Find where the given text appears and provide that cell's center as (x, y) coordinate. 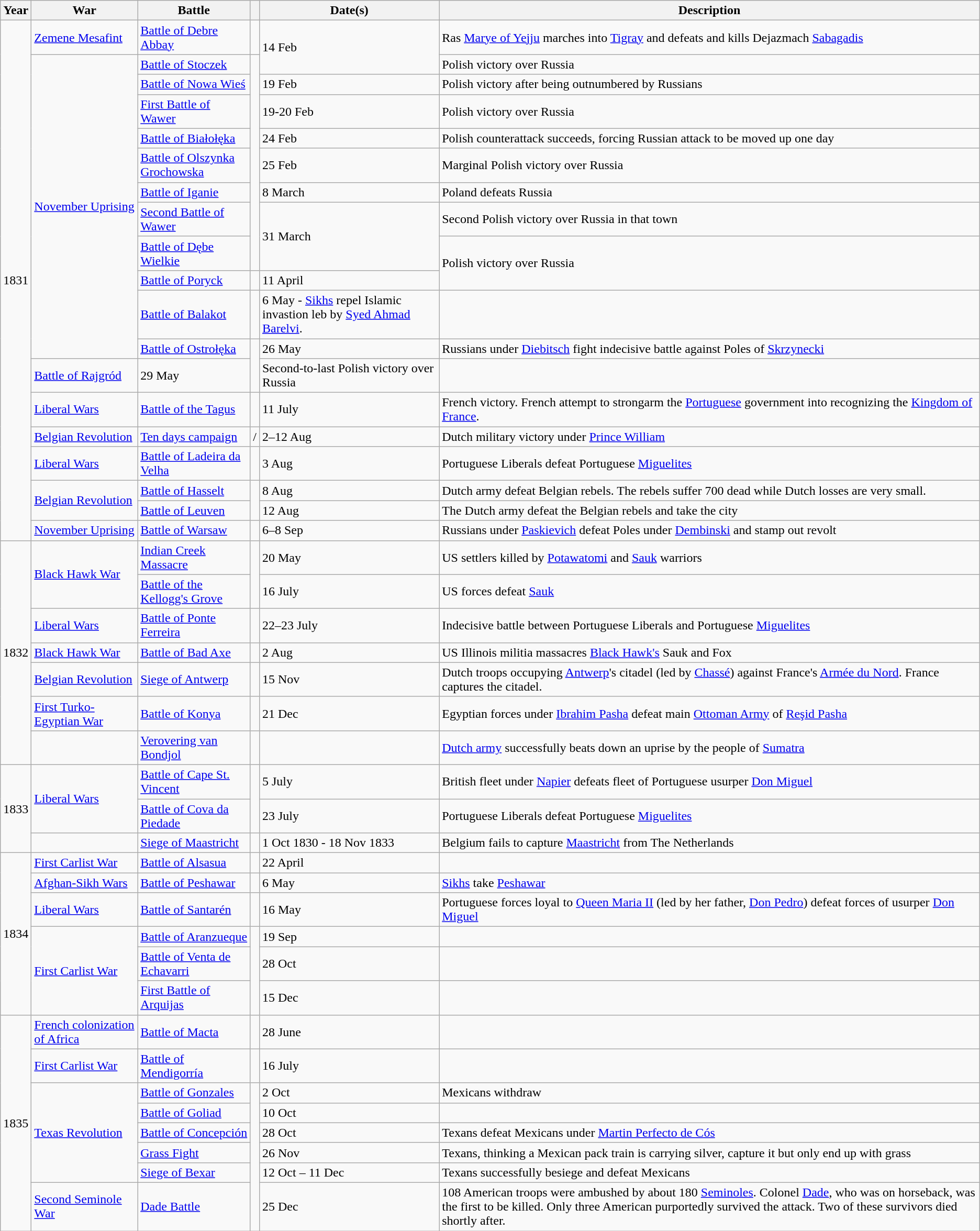
Battle of Ladeira da Velha (194, 464)
First Turko-Egyptian War (85, 713)
French colonization of Africa (85, 1032)
1831 (16, 281)
Date(s) (349, 10)
Year (16, 10)
Description (710, 10)
Marginal Polish victory over Russia (710, 165)
Battle of Debre Abbay (194, 38)
12 Aug (349, 511)
10 Oct (349, 1113)
Russians under Diebitsch fight indecisive battle against Poles of Skrzynecki (710, 348)
8 Aug (349, 491)
Ten days campaign (194, 437)
15 Nov (349, 680)
Battle of Bad Axe (194, 652)
11 July (349, 409)
US forces defeat Sauk (710, 592)
2 Oct (349, 1093)
Dutch troops occupying Antwerp's citadel (led by Chassé) against France's Armée du Nord. France captures the citadel. (710, 680)
Zemene Mesafint (85, 38)
Battle of Rajgród (85, 376)
French victory. French attempt to strongarm the Portuguese government into recognizing the Kingdom of France. (710, 409)
1833 (16, 808)
Polish counterattack succeeds, forcing Russian attack to be moved up one day (710, 138)
Dutch army successfully beats down an uprise by the people of Sumatra (710, 748)
Battle of Warsaw (194, 530)
Egyptian forces under Ibrahim Pasha defeat main Ottoman Army of Reşid Pasha (710, 713)
Dutch army defeat Belgian rebels. The rebels suffer 700 dead while Dutch losses are very small. (710, 491)
Battle of Leuven (194, 511)
Texans, thinking a Mexican pack train is carrying silver, capture it but only end up with grass (710, 1152)
Battle of Balakot (194, 314)
Battle of Ponte Ferreira (194, 625)
First Battle of Wawer (194, 111)
Verovering van Bondjol (194, 748)
24 Feb (349, 138)
First Battle of Arquijas (194, 998)
1834 (16, 934)
Indian Creek Massacre (194, 557)
25 Feb (349, 165)
Battle of Konya (194, 713)
1835 (16, 1123)
Battle of Peshawar (194, 883)
Battle (194, 10)
1 Oct 1830 - 18 Nov 1833 (349, 843)
Indecisive battle between Portuguese Liberals and Portuguese Miguelites (710, 625)
US settlers killed by Potawatomi and Sauk warriors (710, 557)
22–23 July (349, 625)
Battle of Stoczek (194, 64)
6 May - Sikhs repel Islamic invastion leb by Syed Ahmad Barelvi. (349, 314)
Battle of Alsasua (194, 863)
12 Oct – 11 Dec (349, 1172)
Portuguese forces loyal to Queen Maria II (led by her father, Don Pedro) defeat forces of usurper Don Miguel (710, 910)
Grass Fight (194, 1152)
Texans successfully besiege and defeat Mexicans (710, 1172)
8 March (349, 192)
Battle of Venta de Echavarri (194, 963)
Siege of Maastricht (194, 843)
Second Battle of Wawer (194, 219)
Russians under Paskievich defeat Poles under Dembinski and stamp out revolt (710, 530)
Battle of Macta (194, 1032)
Second Polish victory over Russia in that town (710, 219)
14 Feb (349, 47)
15 Dec (349, 998)
2 Aug (349, 652)
25 Dec (349, 1206)
/ (255, 437)
Battle of Goliad (194, 1113)
The Dutch army defeat the Belgian rebels and take the city (710, 511)
19 Feb (349, 84)
Battle of Santarén (194, 910)
Texas Revolution (85, 1133)
US Illinois militia massacres Black Hawk's Sauk and Fox (710, 652)
Battle of Cape St. Vincent (194, 781)
War (85, 10)
Belgium fails to capture Maastricht from The Netherlands (710, 843)
Battle of the Kellogg's Grove (194, 592)
Battle of Poryck (194, 280)
5 July (349, 781)
Battle of Gonzales (194, 1093)
19 Sep (349, 937)
Second-to-last Polish victory over Russia (349, 376)
Dutch military victory under Prince William (710, 437)
Battle of Ostrołęka (194, 348)
Battle of Olszynka Grochowska (194, 165)
1832 (16, 652)
19-20 Feb (349, 111)
Battle of Nowa Wieś (194, 84)
Siege of Antwerp (194, 680)
29 May (194, 376)
Battle of Białołęka (194, 138)
Ras Marye of Yejju marches into Tigray and defeats and kills Dejazmach Sabagadis (710, 38)
21 Dec (349, 713)
Battle of Iganie (194, 192)
Battle of Hasselt (194, 491)
Sikhs take Peshawar (710, 883)
2–12 Aug (349, 437)
Second Seminole War (85, 1206)
28 June (349, 1032)
Texans defeat Mexicans under Martin Perfecto de Cós (710, 1133)
Battle of Cova da Piedade (194, 816)
6–8 Sep (349, 530)
20 May (349, 557)
Battle of Concepción (194, 1133)
11 April (349, 280)
3 Aug (349, 464)
Dade Battle (194, 1206)
31 March (349, 236)
26 Nov (349, 1152)
Polish victory after being outnumbered by Russians (710, 84)
Battle of Aranzueque (194, 937)
26 May (349, 348)
British fleet under Napier defeats fleet of Portuguese usurper Don Miguel (710, 781)
6 May (349, 883)
16 May (349, 910)
23 July (349, 816)
Battle of the Tagus (194, 409)
22 April (349, 863)
Battle of Mendigorría (194, 1066)
Afghan-Sikh Wars (85, 883)
Mexicans withdraw (710, 1093)
Poland defeats Russia (710, 192)
Siege of Bexar (194, 1172)
Battle of Dębe Wielkie (194, 253)
